For the text-containing cell, return its midpoint in (x, y) coordinate format. 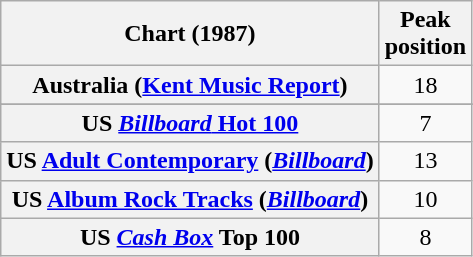
Australia (Kent Music Report) (190, 85)
US Billboard Hot 100 (190, 123)
Peakposition (425, 34)
8 (425, 237)
US Cash Box Top 100 (190, 237)
13 (425, 161)
18 (425, 85)
10 (425, 199)
US Adult Contemporary (Billboard) (190, 161)
Chart (1987) (190, 34)
US Album Rock Tracks (Billboard) (190, 199)
7 (425, 123)
